Pinpoint the cell where the given text exists, returning its (X, Y) midpoint coordinate. 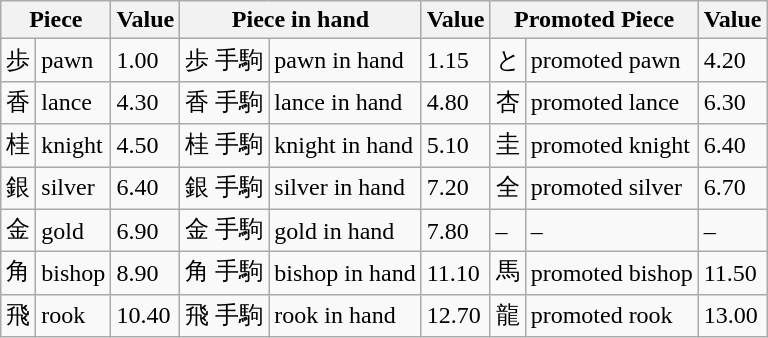
lance in hand (345, 102)
馬 (508, 274)
香 (18, 102)
飛 (18, 316)
10.40 (146, 316)
knight (74, 146)
と (508, 60)
pawn in hand (345, 60)
銀 手駒 (224, 188)
香 手駒 (224, 102)
4.50 (146, 146)
promoted bishop (612, 274)
歩 (18, 60)
桂 (18, 146)
4.20 (732, 60)
11.10 (456, 274)
銀 (18, 188)
龍 (508, 316)
4.30 (146, 102)
promoted pawn (612, 60)
Piece (56, 20)
knight in hand (345, 146)
4.80 (456, 102)
7.20 (456, 188)
lance (74, 102)
1.15 (456, 60)
bishop (74, 274)
Promoted Piece (594, 20)
歩 手駒 (224, 60)
全 (508, 188)
飛 手駒 (224, 316)
promoted rook (612, 316)
promoted lance (612, 102)
bishop in hand (345, 274)
gold (74, 230)
6.70 (732, 188)
6.30 (732, 102)
silver (74, 188)
Piece in hand (300, 20)
7.80 (456, 230)
角 (18, 274)
金 (18, 230)
8.90 (146, 274)
6.90 (146, 230)
角 手駒 (224, 274)
杏 (508, 102)
pawn (74, 60)
11.50 (732, 274)
promoted silver (612, 188)
5.10 (456, 146)
rook (74, 316)
1.00 (146, 60)
promoted knight (612, 146)
13.00 (732, 316)
silver in hand (345, 188)
桂 手駒 (224, 146)
圭 (508, 146)
金 手駒 (224, 230)
rook in hand (345, 316)
gold in hand (345, 230)
12.70 (456, 316)
